Determine the [x, y] coordinate at the center of the cell enclosing the given text.  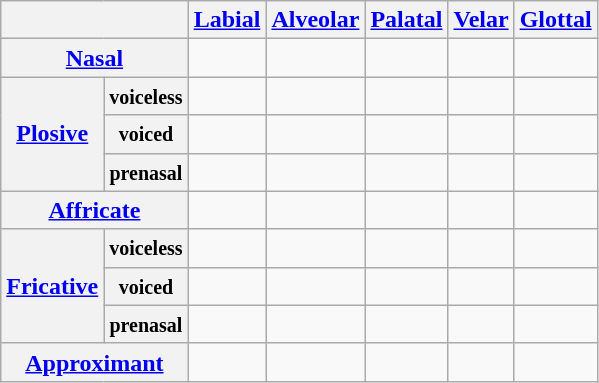
Affricate [94, 210]
Nasal [94, 58]
Labial [227, 20]
Approximant [94, 362]
Palatal [406, 20]
Velar [481, 20]
Fricative [52, 286]
Plosive [52, 134]
Glottal [556, 20]
Alveolar [316, 20]
